Output the (X, Y) coordinate of the center of the cell containing the given text.  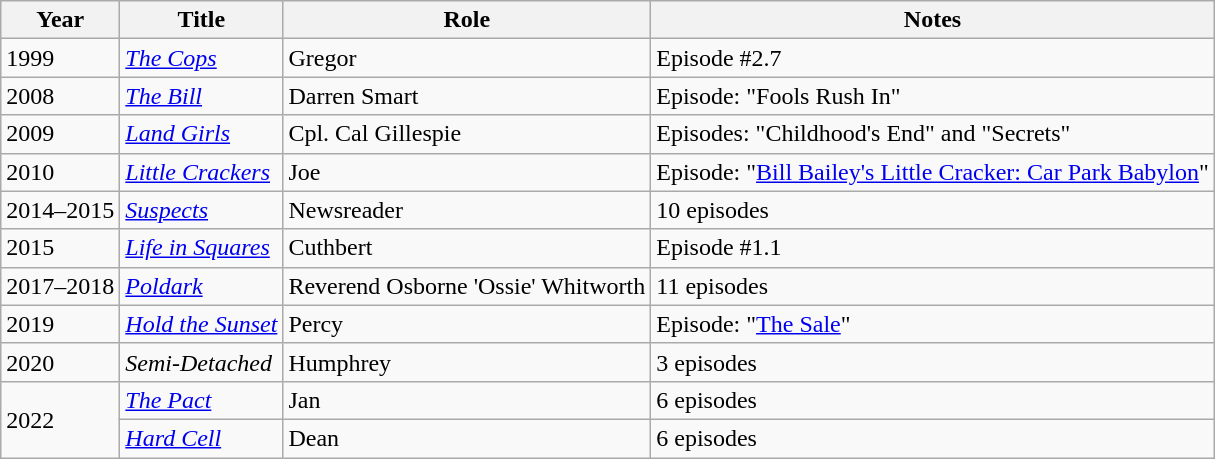
11 episodes (933, 286)
2019 (60, 324)
2008 (60, 96)
Semi-Detached (202, 362)
Title (202, 20)
Little Crackers (202, 172)
Humphrey (467, 362)
Suspects (202, 210)
2017–2018 (60, 286)
Episode: "The Sale" (933, 324)
2014–2015 (60, 210)
Hold the Sunset (202, 324)
2015 (60, 248)
Newsreader (467, 210)
Poldark (202, 286)
Notes (933, 20)
3 episodes (933, 362)
Episode: "Fools Rush In" (933, 96)
Land Girls (202, 134)
Role (467, 20)
Year (60, 20)
Jan (467, 400)
Episode #2.7 (933, 58)
Joe (467, 172)
The Cops (202, 58)
2010 (60, 172)
Dean (467, 438)
Hard Cell (202, 438)
Percy (467, 324)
2020 (60, 362)
Cpl. Cal Gillespie (467, 134)
10 episodes (933, 210)
The Bill (202, 96)
Life in Squares (202, 248)
Cuthbert (467, 248)
2022 (60, 419)
Episode #1.1 (933, 248)
Gregor (467, 58)
1999 (60, 58)
Darren Smart (467, 96)
The Pact (202, 400)
2009 (60, 134)
Episodes: "Childhood's End" and "Secrets" (933, 134)
Reverend Osborne 'Ossie' Whitworth (467, 286)
Episode: "Bill Bailey's Little Cracker: Car Park Babylon" (933, 172)
